Extract the [X, Y] coordinate from the center of the cell holding the provided text.  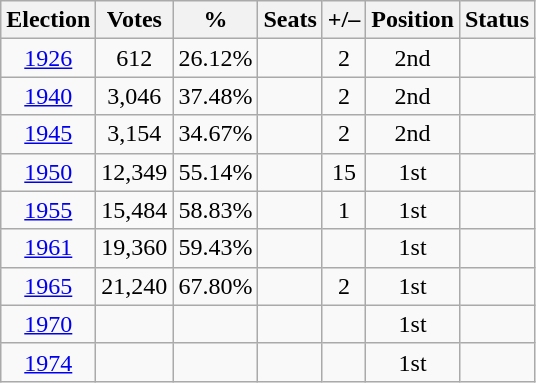
Status [496, 20]
1955 [48, 210]
67.80% [216, 286]
58.83% [216, 210]
Position [413, 20]
% [216, 20]
1974 [48, 362]
1950 [48, 172]
21,240 [134, 286]
3,046 [134, 96]
34.67% [216, 134]
1965 [48, 286]
37.48% [216, 96]
1940 [48, 96]
1926 [48, 58]
3,154 [134, 134]
15,484 [134, 210]
Votes [134, 20]
1970 [48, 324]
19,360 [134, 248]
612 [134, 58]
59.43% [216, 248]
26.12% [216, 58]
12,349 [134, 172]
15 [344, 172]
1961 [48, 248]
+/– [344, 20]
1945 [48, 134]
Seats [290, 20]
Election [48, 20]
1 [344, 210]
55.14% [216, 172]
